Return the [X, Y] coordinate for the center point of the cell that contains the specified text.  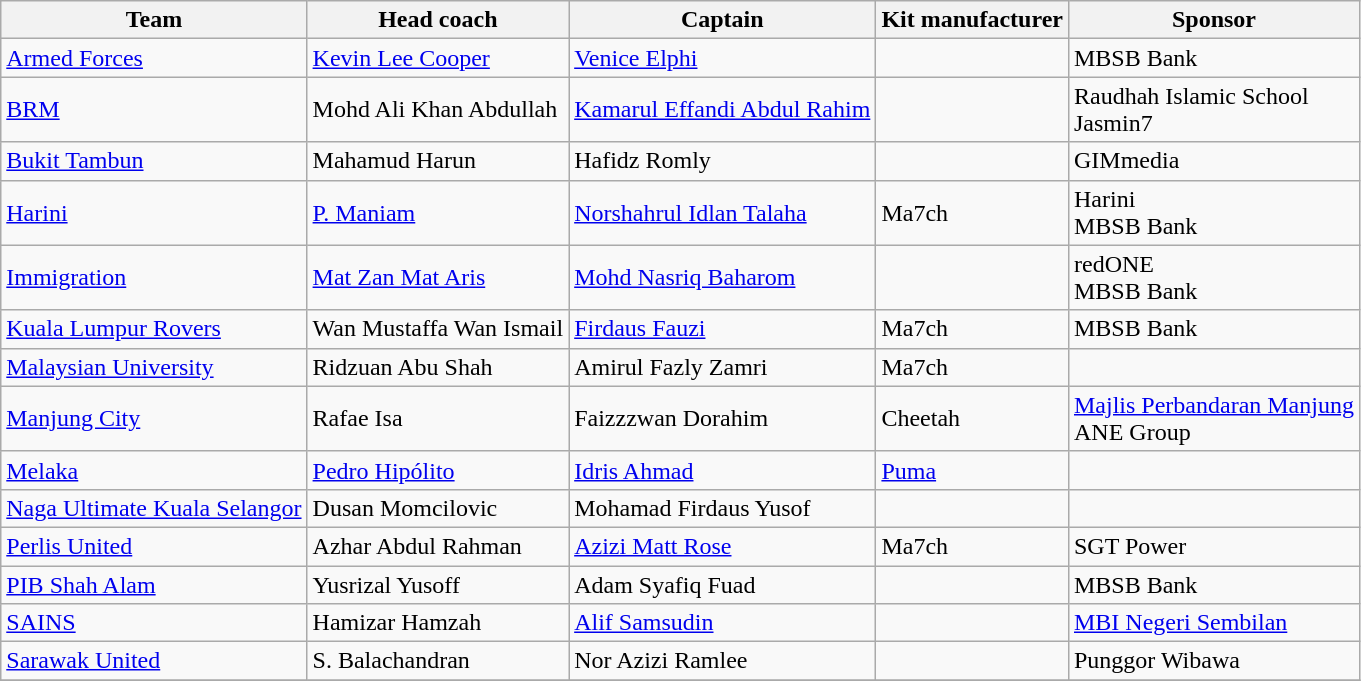
Team [154, 20]
Alif Samsudin [722, 623]
Amirul Fazly Zamri [722, 367]
Nor Azizi Ramlee [722, 661]
Punggor Wibawa [1214, 661]
Norshahrul Idlan Talaha [722, 212]
Sponsor [1214, 20]
Mohd Nasriq Baharom [722, 278]
Azhar Abdul Rahman [438, 546]
Cheetah [972, 418]
Wan Mustaffa Wan Ismail [438, 329]
redONEMBSB Bank [1214, 278]
Hamizar Hamzah [438, 623]
Sarawak United [154, 661]
P. Maniam [438, 212]
S. Balachandran [438, 661]
BRM [154, 110]
SGT Power [1214, 546]
Idris Ahmad [722, 470]
Yusrizal Yusoff [438, 585]
Firdaus Fauzi [722, 329]
Puma [972, 470]
Dusan Momcilovic [438, 508]
Ridzuan Abu Shah [438, 367]
Mohd Ali Khan Abdullah [438, 110]
Rafae Isa [438, 418]
HariniMBSB Bank [1214, 212]
Faizzzwan Dorahim [722, 418]
Mahamud Harun [438, 161]
Kamarul Effandi Abdul Rahim [722, 110]
PIB Shah Alam [154, 585]
Azizi Matt Rose [722, 546]
Captain [722, 20]
Immigration [154, 278]
Mat Zan Mat Aris [438, 278]
Harini [154, 212]
Melaka [154, 470]
Kuala Lumpur Rovers [154, 329]
Kevin Lee Cooper [438, 58]
SAINS [154, 623]
Bukit Tambun [154, 161]
Hafidz Romly [722, 161]
Manjung City [154, 418]
Armed Forces [154, 58]
Raudhah Islamic SchoolJasmin7 [1214, 110]
Naga Ultimate Kuala Selangor [154, 508]
GIMmedia [1214, 161]
Majlis Perbandaran ManjungANE Group [1214, 418]
Kit manufacturer [972, 20]
Adam Syafiq Fuad [722, 585]
MBI Negeri Sembilan [1214, 623]
Head coach [438, 20]
Pedro Hipólito [438, 470]
Perlis United [154, 546]
Venice Elphi [722, 58]
Mohamad Firdaus Yusof [722, 508]
Malaysian University [154, 367]
